Return [X, Y] of the center of cell containing provided text 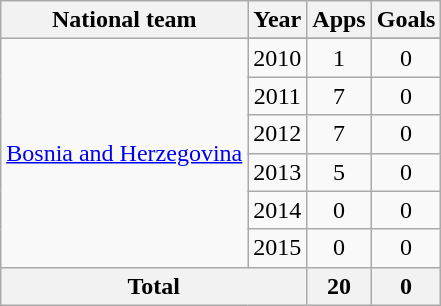
Goals [406, 20]
2014 [278, 210]
2011 [278, 96]
2010 [278, 58]
2012 [278, 134]
National team [124, 20]
5 [339, 172]
Total [154, 286]
2013 [278, 172]
2015 [278, 248]
Bosnia and Herzegovina [124, 153]
20 [339, 286]
Year [278, 20]
1 [339, 58]
Apps [339, 20]
